Scan for the cell matching the given text and deliver its (x, y) coordinate at center. 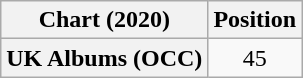
UK Albums (OCC) (104, 58)
Chart (2020) (104, 20)
Position (255, 20)
45 (255, 58)
